Provide the [x, y] coordinate of the cell's center where the given text is located.  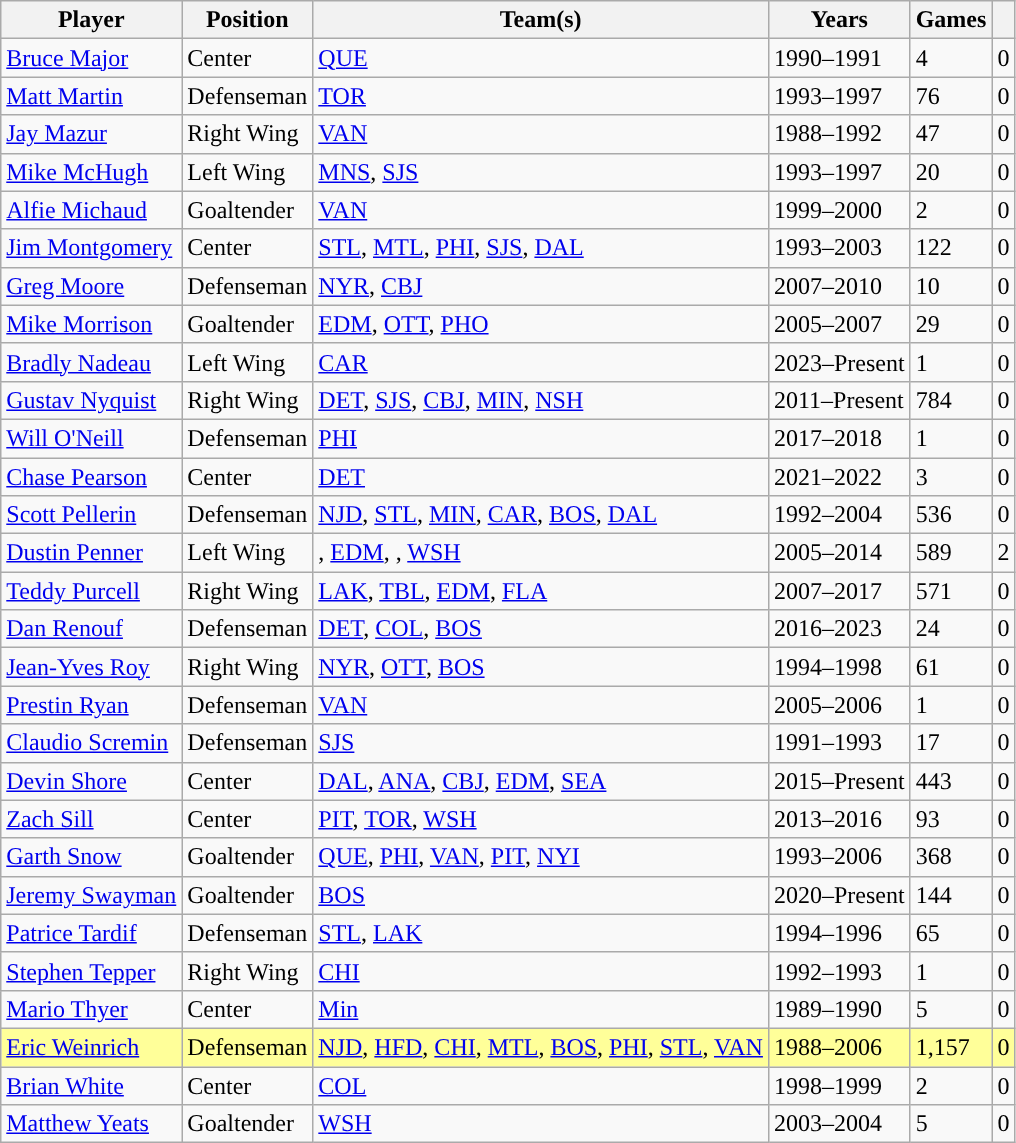
1988–2006 [839, 1047]
TOR [541, 96]
Bradly Nadeau [92, 362]
1999–2000 [839, 210]
2007–2010 [839, 286]
EDM, OTT, PHO [541, 324]
2023–Present [839, 362]
Alfie Michaud [92, 210]
784 [951, 400]
Min [541, 1009]
1992–2004 [839, 515]
Dan Renouf [92, 629]
122 [951, 248]
2005–2014 [839, 553]
1994–1998 [839, 667]
STL, LAK [541, 933]
2015–Present [839, 781]
76 [951, 96]
Matthew Yeats [92, 1124]
Stephen Tepper [92, 971]
Mike McHugh [92, 172]
Years [839, 20]
Jean-Yves Roy [92, 667]
Eric Weinrich [92, 1047]
DET [541, 477]
Mario Thyer [92, 1009]
MNS, SJS [541, 172]
3 [951, 477]
Jim Montgomery [92, 248]
61 [951, 667]
Prestin Ryan [92, 705]
Zach Sill [92, 819]
DAL, ANA, CBJ, EDM, SEA [541, 781]
Bruce Major [92, 58]
SJS [541, 743]
Scott Pellerin [92, 515]
144 [951, 895]
Mike Morrison [92, 324]
WSH [541, 1124]
24 [951, 629]
1,157 [951, 1047]
Matt Martin [92, 96]
2016–2023 [839, 629]
Jay Mazur [92, 134]
443 [951, 781]
DET, SJS, CBJ, MIN, NSH [541, 400]
Jeremy Swayman [92, 895]
2020–Present [839, 895]
1990–1991 [839, 58]
COL [541, 1085]
589 [951, 553]
Will O'Neill [92, 438]
1993–2006 [839, 857]
QUE, PHI, VAN, PIT, NYI [541, 857]
1989–1990 [839, 1009]
1992–1993 [839, 971]
2011–Present [839, 400]
47 [951, 134]
17 [951, 743]
Chase Pearson [92, 477]
Team(s) [541, 20]
536 [951, 515]
1991–1993 [839, 743]
Teddy Purcell [92, 591]
2013–2016 [839, 819]
QUE [541, 58]
1993–2003 [839, 248]
NJD, HFD, CHI, MTL, BOS, PHI, STL, VAN [541, 1047]
Brian White [92, 1085]
Devin Shore [92, 781]
Garth Snow [92, 857]
2021–2022 [839, 477]
29 [951, 324]
2005–2006 [839, 705]
368 [951, 857]
Player [92, 20]
571 [951, 591]
1994–1996 [839, 933]
NJD, STL, MIN, CAR, BOS, DAL [541, 515]
2003–2004 [839, 1124]
93 [951, 819]
NYR, OTT, BOS [541, 667]
2017–2018 [839, 438]
Gustav Nyquist [92, 400]
65 [951, 933]
STL, MTL, PHI, SJS, DAL [541, 248]
Patrice Tardif [92, 933]
BOS [541, 895]
CAR [541, 362]
CHI [541, 971]
, EDM, , WSH [541, 553]
NYR, CBJ [541, 286]
PHI [541, 438]
20 [951, 172]
2007–2017 [839, 591]
1988–1992 [839, 134]
2005–2007 [839, 324]
Dustin Penner [92, 553]
Claudio Scremin [92, 743]
4 [951, 58]
Games [951, 20]
10 [951, 286]
1998–1999 [839, 1085]
LAK, TBL, EDM, FLA [541, 591]
DET, COL, BOS [541, 629]
Position [248, 20]
Greg Moore [92, 286]
PIT, TOR, WSH [541, 819]
